Pinpoint the cell where the given text exists, returning its (X, Y) midpoint coordinate. 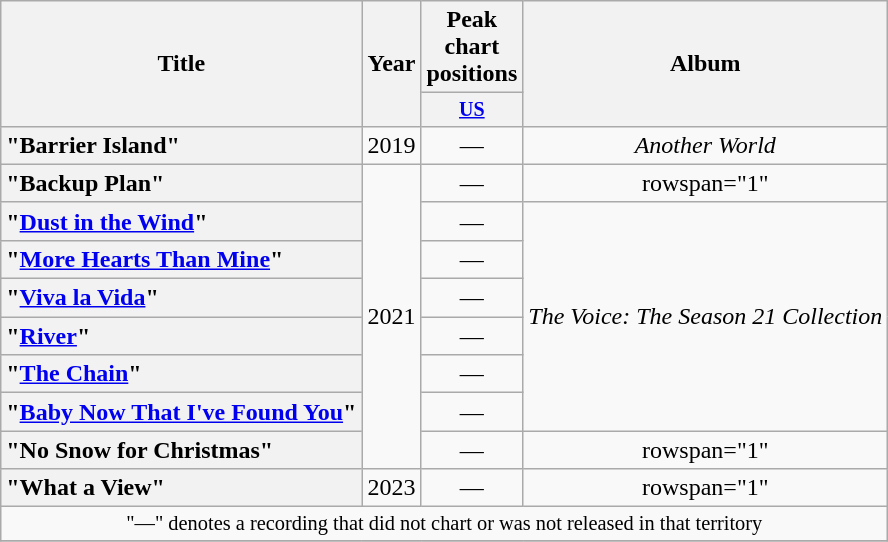
"No Snow for Christmas" (182, 450)
US (472, 110)
"Viva la Vida" (182, 298)
"Barrier Island" (182, 145)
"The Chain" (182, 374)
The Voice: The Season 21 Collection (706, 316)
Title (182, 64)
"What a View" (182, 488)
"Dust in the Wind" (182, 221)
2019 (392, 145)
Another World (706, 145)
"More Hearts Than Mine" (182, 259)
"Baby Now That I've Found You" (182, 412)
Year (392, 64)
Peak chart positions (472, 47)
"River" (182, 336)
2023 (392, 488)
Album (706, 64)
"Backup Plan" (182, 183)
2021 (392, 316)
"—" denotes a recording that did not chart or was not released in that territory (444, 524)
